From the cell containing the given text, extract its center point as [x, y] coordinate. 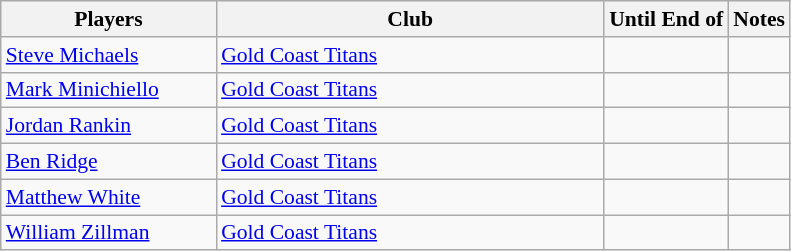
Until End of [666, 19]
Notes [759, 19]
Players [108, 19]
William Zillman [108, 233]
Mark Minichiello [108, 90]
Club [410, 19]
Steve Michaels [108, 55]
Matthew White [108, 197]
Jordan Rankin [108, 126]
Ben Ridge [108, 162]
